Pinpoint the cell where the given text exists, returning its (X, Y) midpoint coordinate. 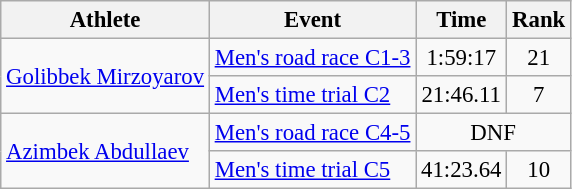
Men's time trial C2 (312, 95)
7 (539, 95)
Men's time trial C5 (312, 170)
10 (539, 170)
Men's road race C4-5 (312, 133)
Event (312, 20)
21:46.11 (462, 95)
21 (539, 58)
DNF (494, 133)
Azimbek Abdullaev (106, 152)
Rank (539, 20)
Athlete (106, 20)
Golibbek Mirzoyarov (106, 76)
1:59:17 (462, 58)
41:23.64 (462, 170)
Time (462, 20)
Men's road race C1-3 (312, 58)
